Find where the given text appears and provide that cell's center as (x, y) coordinate. 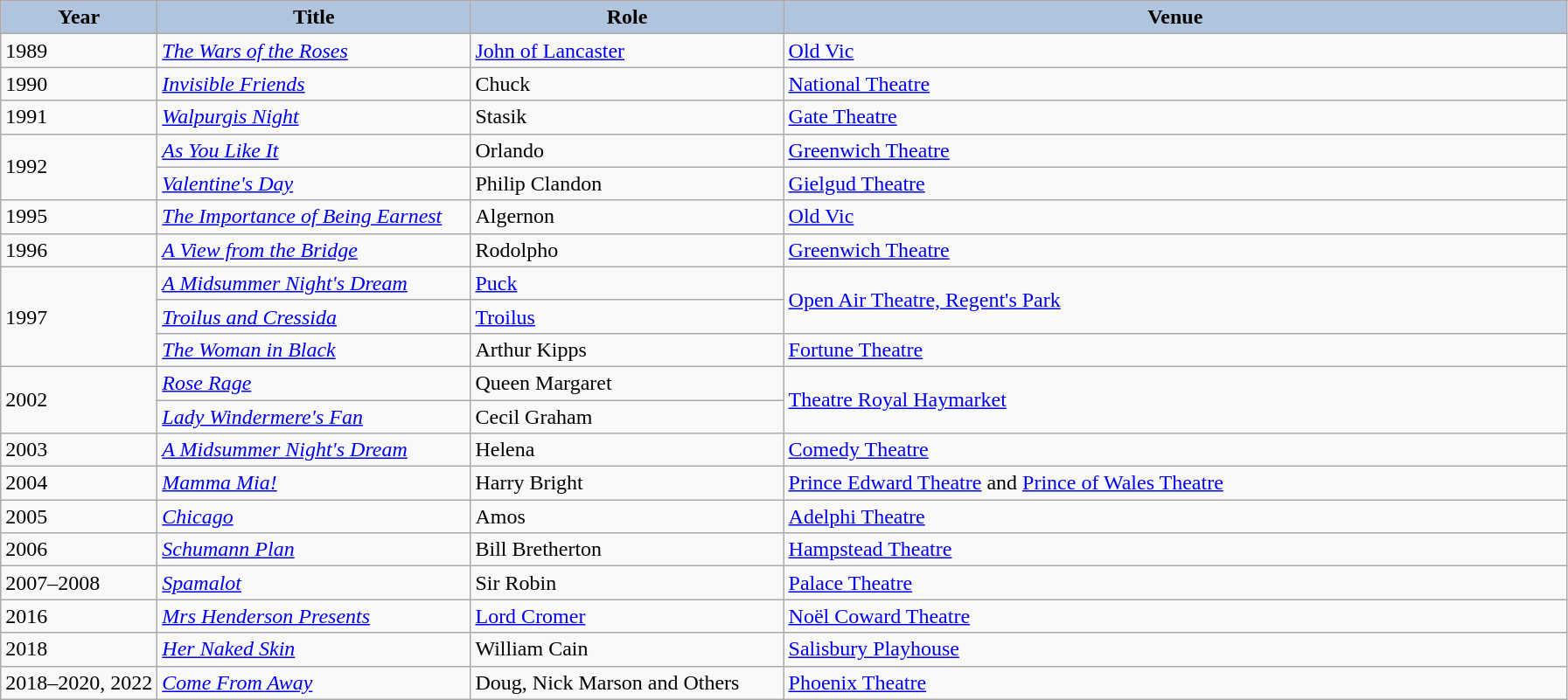
Puck (627, 283)
The Importance of Being Earnest (314, 217)
Doug, Nick Marson and Others (627, 683)
1995 (79, 217)
Orlando (627, 150)
A View from the Bridge (314, 250)
Palace Theatre (1175, 583)
National Theatre (1175, 84)
Noël Coward Theatre (1175, 616)
Her Naked Skin (314, 649)
1997 (79, 316)
1996 (79, 250)
1990 (79, 84)
Theatre Royal Haymarket (1175, 399)
Adelphi Theatre (1175, 516)
Valentine's Day (314, 184)
Fortune Theatre (1175, 350)
Troilus (627, 316)
Phoenix Theatre (1175, 683)
Role (627, 17)
Comedy Theatre (1175, 450)
Lady Windermere's Fan (314, 417)
Invisible Friends (314, 84)
Mrs Henderson Presents (314, 616)
Schumann Plan (314, 550)
Gielgud Theatre (1175, 184)
Cecil Graham (627, 417)
2002 (79, 399)
Venue (1175, 17)
Bill Bretherton (627, 550)
Rose Rage (314, 383)
Year (79, 17)
1991 (79, 117)
2018–2020, 2022 (79, 683)
2007–2008 (79, 583)
2018 (79, 649)
2006 (79, 550)
Algernon (627, 217)
Queen Margaret (627, 383)
2005 (79, 516)
Lord Cromer (627, 616)
Hampstead Theatre (1175, 550)
Arthur Kipps (627, 350)
As You Like It (314, 150)
Salisbury Playhouse (1175, 649)
Harry Bright (627, 483)
Philip Clandon (627, 184)
Troilus and Cressida (314, 316)
Rodolpho (627, 250)
2004 (79, 483)
Amos (627, 516)
Come From Away (314, 683)
Sir Robin (627, 583)
Mamma Mia! (314, 483)
Gate Theatre (1175, 117)
The Woman in Black (314, 350)
The Wars of the Roses (314, 51)
1992 (79, 167)
John of Lancaster (627, 51)
Stasik (627, 117)
Spamalot (314, 583)
Helena (627, 450)
2003 (79, 450)
William Cain (627, 649)
2016 (79, 616)
Walpurgis Night (314, 117)
Chuck (627, 84)
Open Air Theatre, Regent's Park (1175, 300)
1989 (79, 51)
Title (314, 17)
Chicago (314, 516)
Prince Edward Theatre and Prince of Wales Theatre (1175, 483)
